Detect which cell encompasses the target text, then output its [x, y] center coordinate. 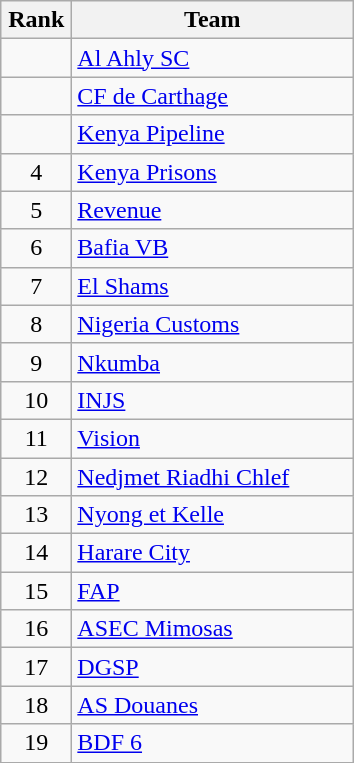
Nyong et Kelle [212, 515]
Nedjmet Riadhi Chlef [212, 477]
15 [36, 591]
Revenue [212, 210]
ASEC Mimosas [212, 629]
18 [36, 705]
Nigeria Customs [212, 324]
AS Douanes [212, 705]
Kenya Pipeline [212, 134]
14 [36, 553]
INJS [212, 400]
Harare City [212, 553]
Rank [36, 20]
9 [36, 362]
Nkumba [212, 362]
6 [36, 248]
8 [36, 324]
10 [36, 400]
Team [212, 20]
Kenya Prisons [212, 172]
Al Ahly SC [212, 58]
5 [36, 210]
4 [36, 172]
DGSP [212, 667]
19 [36, 743]
17 [36, 667]
CF de Carthage [212, 96]
Bafia VB [212, 248]
BDF 6 [212, 743]
FAP [212, 591]
13 [36, 515]
16 [36, 629]
Vision [212, 438]
El Shams [212, 286]
12 [36, 477]
11 [36, 438]
7 [36, 286]
